Search for the cell housing the specified text and yield its [x, y] center coordinate. 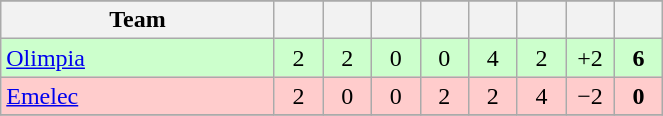
Team [138, 20]
6 [638, 58]
+2 [590, 58]
Emelec [138, 96]
−2 [590, 96]
Olimpia [138, 58]
